Extract the [X, Y] coordinate from the center of the cell holding the provided text.  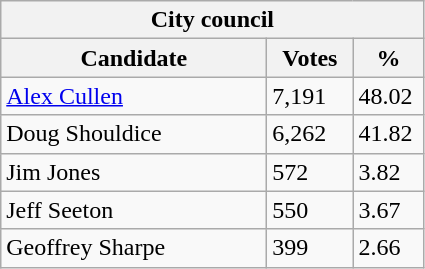
Geoffrey Sharpe [134, 248]
Candidate [134, 58]
572 [310, 172]
48.02 [388, 96]
399 [310, 248]
41.82 [388, 134]
3.67 [388, 210]
3.82 [388, 172]
Alex Cullen [134, 96]
% [388, 58]
7,191 [310, 96]
City council [212, 20]
Doug Shouldice [134, 134]
550 [310, 210]
Jeff Seeton [134, 210]
Votes [310, 58]
6,262 [310, 134]
2.66 [388, 248]
Jim Jones [134, 172]
